Identify which cell holds the provided text, then report its (x, y) central coordinate. 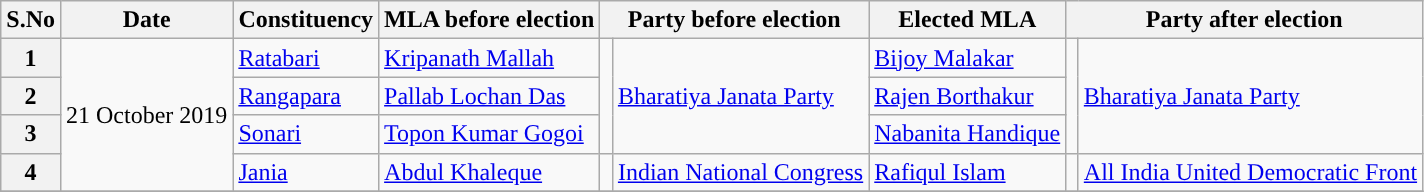
3 (31, 134)
Sonari (306, 134)
Party before election (734, 20)
1 (31, 58)
S.No (31, 20)
All India United Democratic Front (1250, 172)
Bijoy Malakar (968, 58)
Pallab Lochan Das (490, 96)
Rangapara (306, 96)
Rafiqul Islam (968, 172)
Ratabari (306, 58)
2 (31, 96)
MLA before election (490, 20)
Nabanita Handique (968, 134)
4 (31, 172)
Kripanath Mallah (490, 58)
Rajen Borthakur (968, 96)
Constituency (306, 20)
Party after election (1244, 20)
Elected MLA (968, 20)
Indian National Congress (740, 172)
Jania (306, 172)
Date (146, 20)
Abdul Khaleque (490, 172)
Topon Kumar Gogoi (490, 134)
21 October 2019 (146, 115)
